Return [x, y] of the center of cell containing provided text 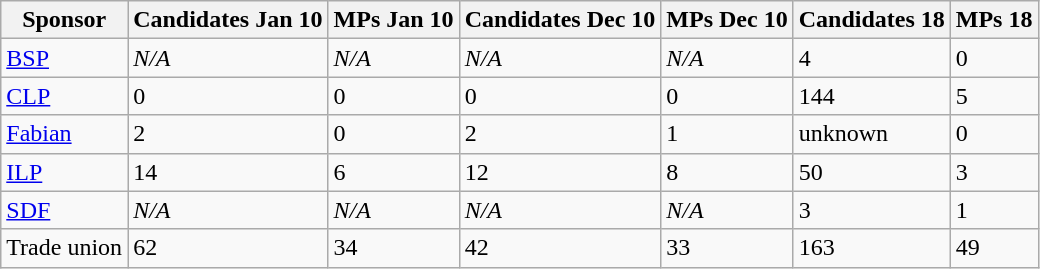
49 [994, 248]
6 [394, 172]
MPs 18 [994, 20]
Candidates Dec 10 [560, 20]
5 [994, 96]
Trade union [64, 248]
14 [228, 172]
Fabian [64, 134]
Candidates Jan 10 [228, 20]
34 [394, 248]
MPs Dec 10 [727, 20]
163 [872, 248]
CLP [64, 96]
4 [872, 58]
8 [727, 172]
12 [560, 172]
50 [872, 172]
SDF [64, 210]
144 [872, 96]
Candidates 18 [872, 20]
42 [560, 248]
Sponsor [64, 20]
MPs Jan 10 [394, 20]
33 [727, 248]
ILP [64, 172]
BSP [64, 58]
62 [228, 248]
unknown [872, 134]
